Find where the given text appears and provide that cell's center as [X, Y] coordinate. 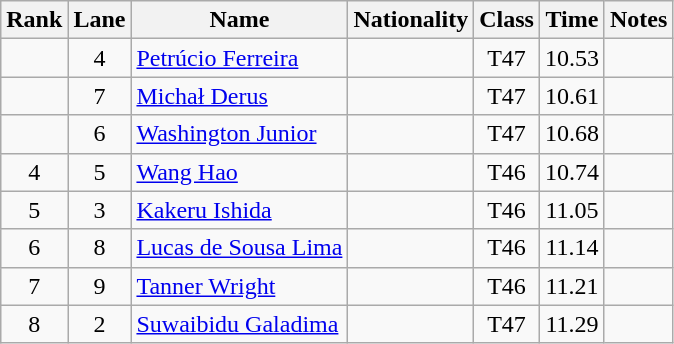
11.21 [572, 286]
Lane [100, 20]
10.61 [572, 96]
Name [240, 20]
Michał Derus [240, 96]
Class [507, 20]
Time [572, 20]
11.14 [572, 248]
10.53 [572, 58]
11.29 [572, 324]
Wang Hao [240, 172]
Notes [638, 20]
Lucas de Sousa Lima [240, 248]
Nationality [411, 20]
Petrúcio Ferreira [240, 58]
Suwaibidu Galadima [240, 324]
9 [100, 286]
Rank [34, 20]
Kakeru Ishida [240, 210]
Washington Junior [240, 134]
Tanner Wright [240, 286]
10.68 [572, 134]
11.05 [572, 210]
2 [100, 324]
3 [100, 210]
10.74 [572, 172]
